Determine the (X, Y) coordinate at the center of the cell enclosing the given text.  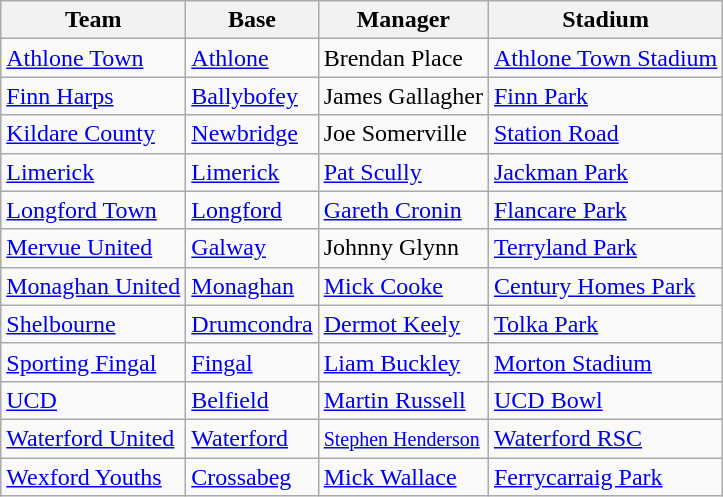
Brendan Place (403, 58)
Manager (403, 20)
Shelbourne (94, 324)
Sporting Fingal (94, 362)
Ballybofey (252, 96)
Galway (252, 248)
James Gallagher (403, 96)
Stadium (605, 20)
Team (94, 20)
Mervue United (94, 248)
Waterford (252, 438)
Athlone Town (94, 58)
UCD (94, 400)
Flancare Park (605, 210)
Dermot Keely (403, 324)
Base (252, 20)
Crossabeg (252, 477)
Joe Somerville (403, 134)
Athlone (252, 58)
Century Homes Park (605, 286)
Jackman Park (605, 172)
Ferrycarraig Park (605, 477)
Martin Russell (403, 400)
Kildare County (94, 134)
Waterford United (94, 438)
Longford Town (94, 210)
Gareth Cronin (403, 210)
UCD Bowl (605, 400)
Monaghan (252, 286)
Wexford Youths (94, 477)
Mick Cooke (403, 286)
Mick Wallace (403, 477)
Athlone Town Stadium (605, 58)
Fingal (252, 362)
Drumcondra (252, 324)
Stephen Henderson (403, 438)
Morton Stadium (605, 362)
Belfield (252, 400)
Liam Buckley (403, 362)
Tolka Park (605, 324)
Johnny Glynn (403, 248)
Station Road (605, 134)
Pat Scully (403, 172)
Terryland Park (605, 248)
Finn Park (605, 96)
Finn Harps (94, 96)
Newbridge (252, 134)
Monaghan United (94, 286)
Waterford RSC (605, 438)
Longford (252, 210)
